Return [X, Y] of the center of cell containing provided text 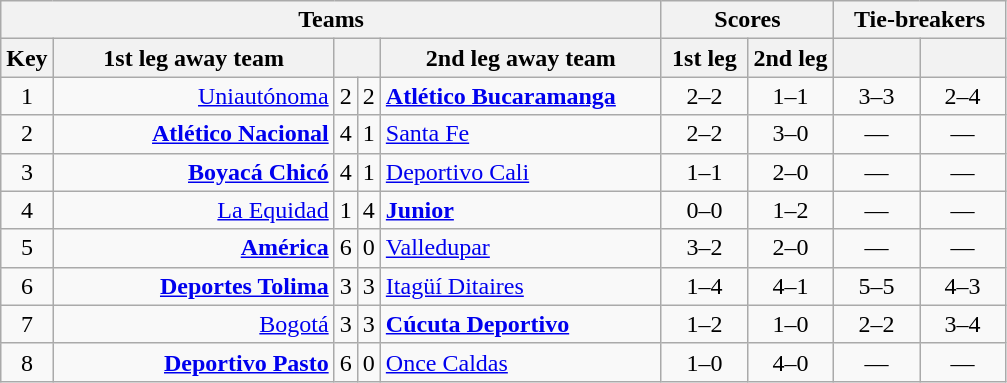
Once Caldas [520, 362]
Cúcuta Deportivo [520, 324]
Teams [332, 20]
3–4 [963, 324]
Scores [747, 20]
Valledupar [520, 248]
Atlético Bucaramanga [520, 96]
0–0 [704, 210]
La Equidad [194, 210]
Tie-breakers [920, 20]
Itagüí Ditaires [520, 286]
1st leg away team [194, 58]
2–4 [963, 96]
Bogotá [194, 324]
8 [27, 362]
7 [27, 324]
Key [27, 58]
Junior [520, 210]
4–1 [790, 286]
3–3 [877, 96]
4–3 [963, 286]
3–2 [704, 248]
Atlético Nacional [194, 134]
3–0 [790, 134]
1–4 [704, 286]
2nd leg away team [520, 58]
2nd leg [790, 58]
4–0 [790, 362]
Santa Fe [520, 134]
América [194, 248]
Deportes Tolima [194, 286]
5–5 [877, 286]
Uniautónoma [194, 96]
5 [27, 248]
1st leg [704, 58]
Boyacá Chicó [194, 172]
Deportivo Pasto [194, 362]
Deportivo Cali [520, 172]
